Return [X, Y] of the center of cell containing provided text 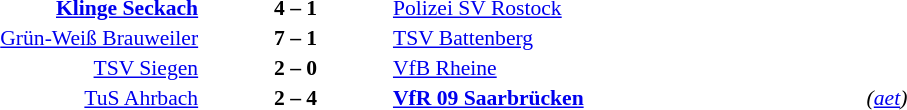
TSV Battenberg [627, 38]
7 – 1 [296, 38]
2 – 0 [296, 68]
VfB Rheine [627, 68]
